Scan for the cell matching the given text and deliver its [X, Y] coordinate at center. 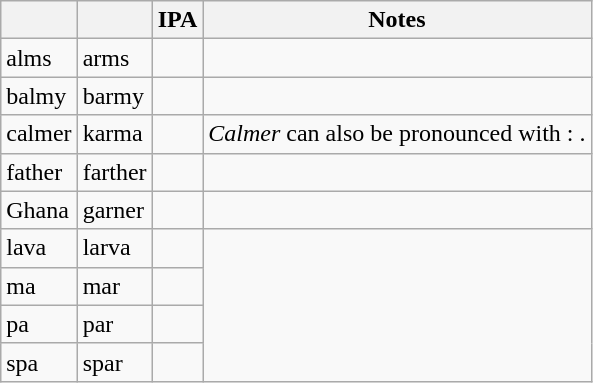
spa [39, 362]
father [39, 172]
spar [114, 362]
Ghana [39, 210]
garner [114, 210]
calmer [39, 134]
pa [39, 324]
alms [39, 58]
lava [39, 248]
farther [114, 172]
larva [114, 248]
ma [39, 286]
IPA [178, 20]
mar [114, 286]
karma [114, 134]
barmy [114, 96]
par [114, 324]
balmy [39, 96]
arms [114, 58]
Calmer can also be pronounced with : . [397, 134]
Notes [397, 20]
